Search for the cell housing the specified text and yield its [X, Y] center coordinate. 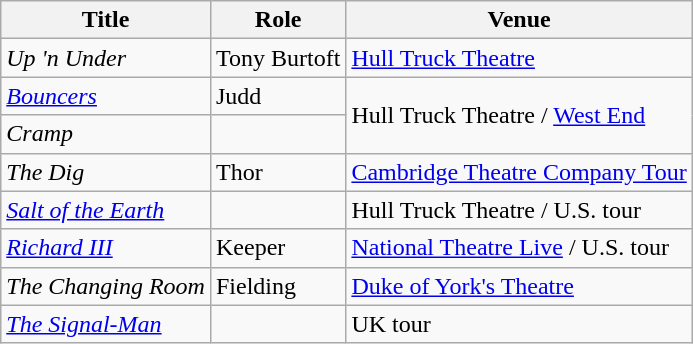
Cramp [106, 134]
Bouncers [106, 96]
The Dig [106, 172]
Salt of the Earth [106, 210]
Duke of York's Theatre [519, 286]
Hull Truck Theatre / U.S. tour [519, 210]
Title [106, 20]
Fielding [278, 286]
Venue [519, 20]
Up 'n Under [106, 58]
Thor [278, 172]
The Signal-Man [106, 324]
Judd [278, 96]
The Changing Room [106, 286]
Richard III [106, 248]
Tony Burtoft [278, 58]
National Theatre Live / U.S. tour [519, 248]
Cambridge Theatre Company Tour [519, 172]
UK tour [519, 324]
Hull Truck Theatre / West End [519, 115]
Role [278, 20]
Keeper [278, 248]
Hull Truck Theatre [519, 58]
